Find where the given text appears and provide that cell's center as [x, y] coordinate. 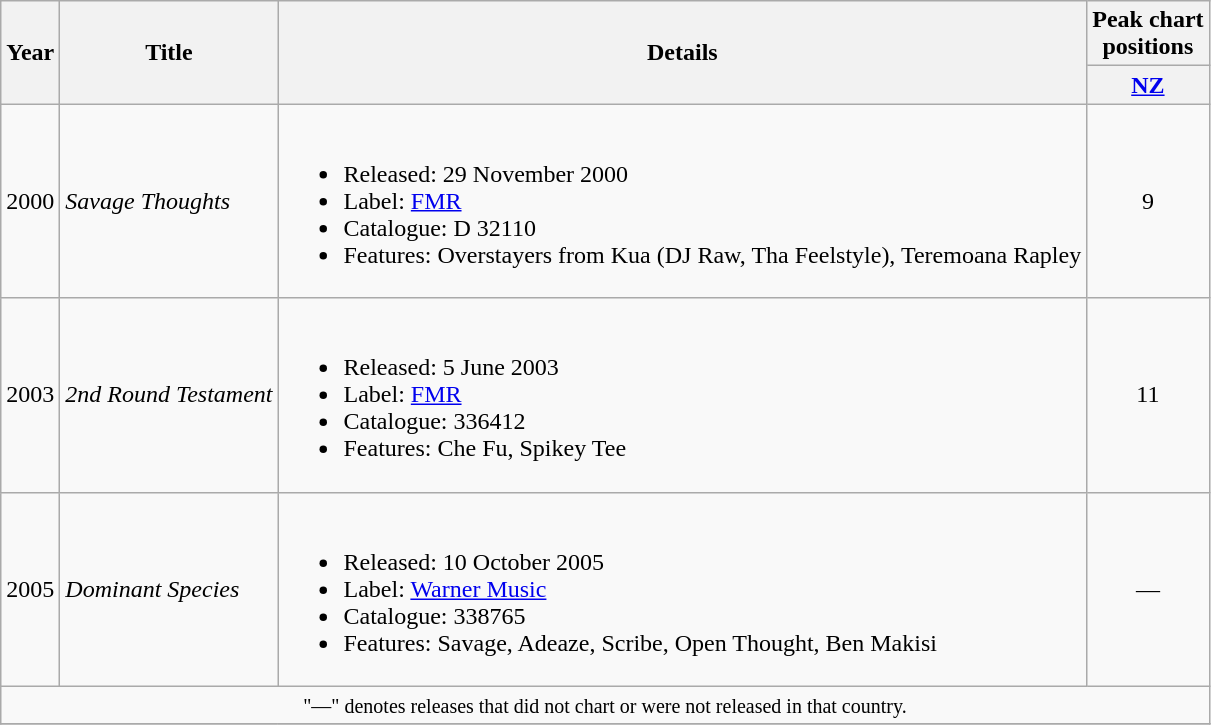
— [1148, 589]
2nd Round Testament [169, 395]
Dominant Species [169, 589]
11 [1148, 395]
Year [30, 52]
NZ [1148, 85]
2003 [30, 395]
Savage Thoughts [169, 201]
2005 [30, 589]
2000 [30, 201]
Released: 10 October 2005Label: Warner MusicCatalogue: 338765Features: Savage, Adeaze, Scribe, Open Thought, Ben Makisi [682, 589]
Released: 29 November 2000Label: FMRCatalogue: D 32110Features: Overstayers from Kua (DJ Raw, Tha Feelstyle), Teremoana Rapley [682, 201]
Title [169, 52]
9 [1148, 201]
Peak chartpositions [1148, 34]
Details [682, 52]
"—" denotes releases that did not chart or were not released in that country. [605, 705]
Released: 5 June 2003Label: FMRCatalogue: 336412Features: Che Fu, Spikey Tee [682, 395]
